Capture the cell that displays the provided text and extract its (X, Y) central coordinate. 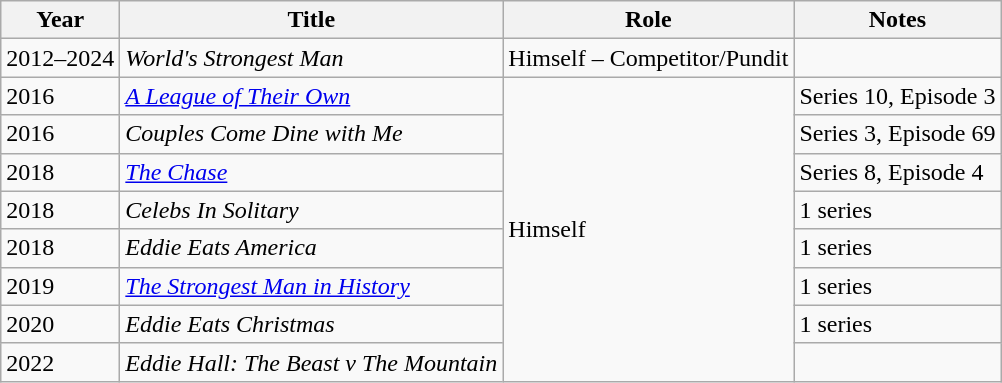
World's Strongest Man (312, 58)
Himself (648, 229)
2022 (60, 362)
The Strongest Man in History (312, 286)
2012–2024 (60, 58)
Role (648, 20)
2020 (60, 324)
Eddie Eats America (312, 248)
Year (60, 20)
A League of Their Own (312, 96)
Eddie Eats Christmas (312, 324)
Eddie Hall: The Beast v The Mountain (312, 362)
Celebs In Solitary (312, 210)
Title (312, 20)
Couples Come Dine with Me (312, 134)
Series 10, Episode 3 (898, 96)
Series 8, Episode 4 (898, 172)
The Chase (312, 172)
2019 (60, 286)
Notes (898, 20)
Series 3, Episode 69 (898, 134)
Himself – Competitor/Pundit (648, 58)
